Provide the (x, y) coordinate of the cell's center where the given text is located.  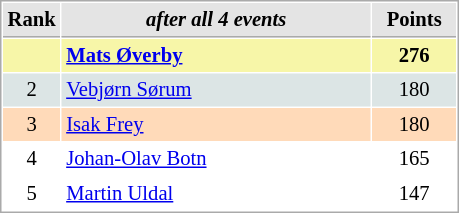
Isak Frey (216, 124)
Martin Uldal (216, 194)
2 (32, 90)
147 (414, 194)
3 (32, 124)
Vebjørn Sørum (216, 90)
Johan-Olav Botn (216, 158)
after all 4 events (216, 20)
5 (32, 194)
276 (414, 56)
4 (32, 158)
Points (414, 20)
Mats Øverby (216, 56)
165 (414, 158)
Rank (32, 20)
